Scan for the cell matching the given text and deliver its [x, y] coordinate at center. 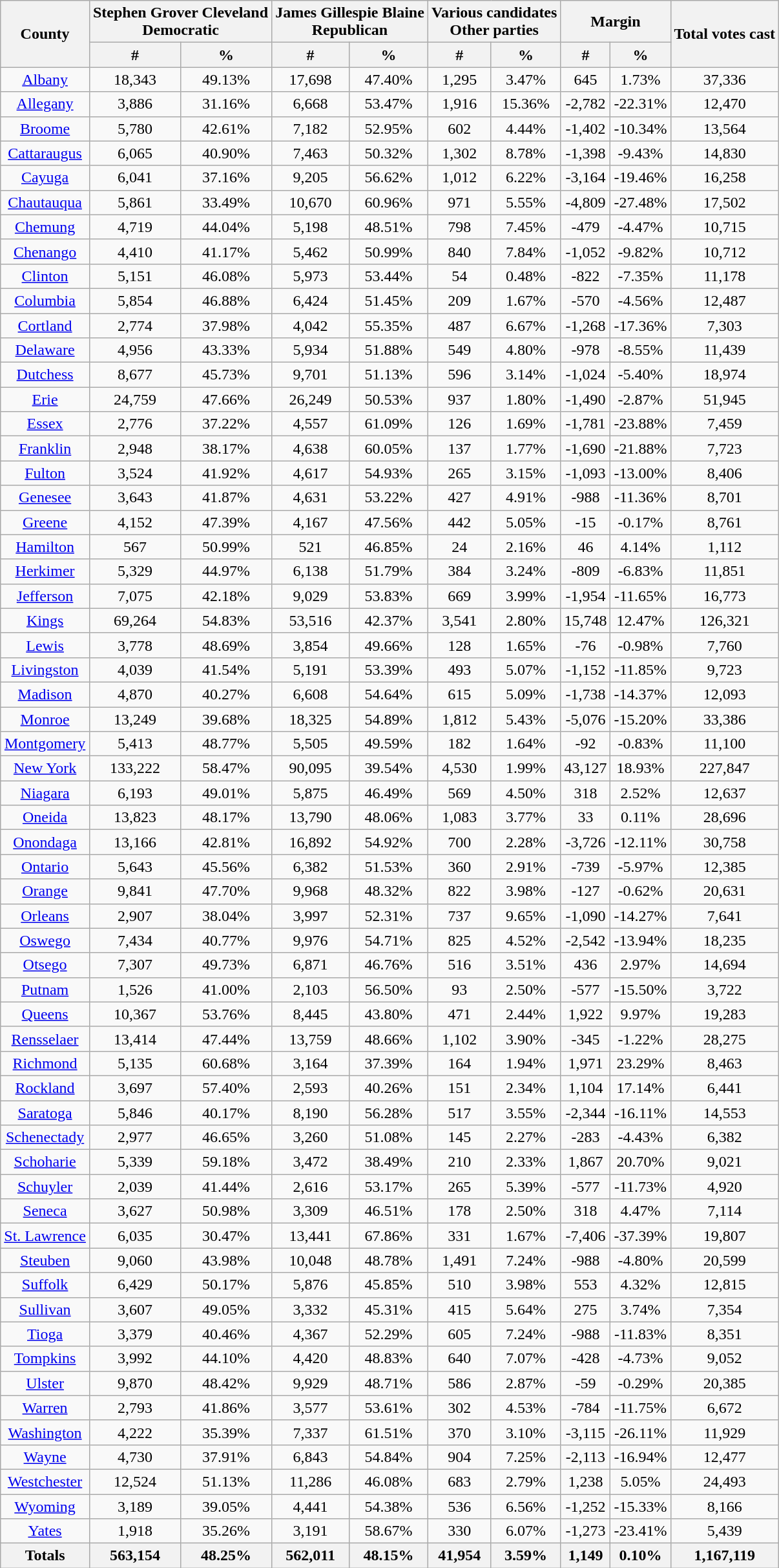
5,339 [134, 1162]
-13.94% [641, 940]
3.55% [526, 1112]
Onondaga [45, 842]
38.17% [226, 449]
-2,542 [585, 940]
Chemung [45, 227]
-17.36% [641, 325]
442 [459, 522]
1.94% [526, 1063]
Cayuga [45, 178]
553 [585, 1285]
-3,164 [585, 178]
-11.85% [641, 670]
6.07% [526, 1531]
-1,152 [585, 670]
50.53% [389, 399]
8,406 [725, 473]
5.39% [526, 1187]
38.04% [226, 916]
13,823 [134, 818]
12,385 [725, 867]
41.92% [226, 473]
47.39% [226, 522]
6,138 [311, 571]
53,516 [311, 620]
-0.29% [641, 1383]
Margin [616, 22]
3,577 [311, 1408]
-5.97% [641, 867]
38.49% [389, 1162]
Kings [45, 620]
-1,252 [585, 1507]
Oneida [45, 818]
53.76% [226, 1014]
-5.40% [641, 375]
5,462 [311, 251]
Herkimer [45, 571]
-1,954 [585, 596]
33,386 [725, 719]
-2.87% [641, 399]
-27.48% [641, 202]
60.96% [389, 202]
18.93% [641, 768]
-1,781 [585, 424]
28,696 [725, 818]
51,945 [725, 399]
9,021 [725, 1162]
Total votes cast [725, 34]
40.26% [389, 1088]
4.53% [526, 1408]
-37.39% [641, 1236]
-1,093 [585, 473]
-2,113 [585, 1457]
-3,726 [585, 842]
Seneca [45, 1211]
517 [459, 1112]
Cortland [45, 325]
209 [459, 301]
-978 [585, 350]
5,643 [134, 867]
6,608 [311, 694]
11,439 [725, 350]
-1,268 [585, 325]
645 [585, 79]
Monroe [45, 719]
Orange [45, 891]
128 [459, 645]
2.91% [526, 867]
11,178 [725, 276]
14,830 [725, 153]
2.80% [526, 620]
48.25% [226, 1556]
49.13% [226, 79]
4,042 [311, 325]
-10.34% [641, 129]
2.87% [526, 1383]
3.90% [526, 1039]
-16.11% [641, 1112]
Chenango [45, 251]
48.78% [389, 1260]
7,337 [311, 1432]
937 [459, 399]
Warren [45, 1408]
2,774 [134, 325]
3,332 [311, 1309]
50.32% [389, 153]
2.34% [526, 1088]
51.53% [389, 867]
6,035 [134, 1236]
-14.27% [641, 916]
6,843 [311, 1457]
43.33% [226, 350]
6.22% [526, 178]
4,870 [134, 694]
9,029 [311, 596]
Chautauqua [45, 202]
2.44% [526, 1014]
53.61% [389, 1408]
2.16% [526, 547]
28,275 [725, 1039]
-283 [585, 1138]
60.05% [389, 449]
13,441 [311, 1236]
53.47% [389, 104]
126 [459, 424]
521 [311, 547]
53.83% [389, 596]
Stephen Grover ClevelandDemocratic [180, 22]
4.91% [526, 498]
3.74% [641, 1309]
2,793 [134, 1408]
12,637 [725, 793]
3.99% [526, 596]
1,102 [459, 1039]
4,719 [134, 227]
19,283 [725, 1014]
8,677 [134, 375]
3,643 [134, 498]
46.85% [389, 547]
2,616 [311, 1187]
6.67% [526, 325]
44.97% [226, 571]
7,760 [725, 645]
3,992 [134, 1359]
2.28% [526, 842]
9,976 [311, 940]
-11.73% [641, 1187]
1,083 [459, 818]
5,505 [311, 744]
562,011 [311, 1556]
Tompkins [45, 1359]
18,343 [134, 79]
-0.83% [641, 744]
42.37% [389, 620]
Broome [45, 129]
9,052 [725, 1359]
Various candidatesOther parties [494, 22]
-3,115 [585, 1432]
-4,809 [585, 202]
41.54% [226, 670]
54.92% [389, 842]
42.18% [226, 596]
4,152 [134, 522]
1,167,119 [725, 1556]
47.66% [226, 399]
Suffolk [45, 1285]
9,205 [311, 178]
-5,076 [585, 719]
2.97% [641, 965]
1,012 [459, 178]
41.44% [226, 1187]
4,222 [134, 1432]
-6.83% [641, 571]
1.64% [526, 744]
31.16% [226, 104]
45.73% [226, 375]
-822 [585, 276]
1.73% [641, 79]
39.54% [389, 768]
New York [45, 768]
6,065 [134, 153]
9.65% [526, 916]
Clinton [45, 276]
549 [459, 350]
37.39% [389, 1063]
151 [459, 1088]
37.16% [226, 178]
4,557 [311, 424]
13,790 [311, 818]
37,336 [725, 79]
3,309 [311, 1211]
-1,402 [585, 129]
1.77% [526, 449]
1,867 [585, 1162]
7,641 [725, 916]
1,491 [459, 1260]
Westchester [45, 1481]
Ontario [45, 867]
1.69% [526, 424]
-16.94% [641, 1457]
9,060 [134, 1260]
16,773 [725, 596]
47.70% [226, 891]
4,730 [134, 1457]
2,907 [134, 916]
Rockland [45, 1088]
-1,738 [585, 694]
-23.41% [641, 1531]
-1,052 [585, 251]
54.64% [389, 694]
3,778 [134, 645]
586 [459, 1383]
4.52% [526, 940]
8.78% [526, 153]
-4.47% [641, 227]
Livingston [45, 670]
54.89% [389, 719]
145 [459, 1138]
45.56% [226, 867]
3,164 [311, 1063]
-0.98% [641, 645]
41.87% [226, 498]
-2,782 [585, 104]
Albany [45, 79]
5,861 [134, 202]
11,100 [725, 744]
17,502 [725, 202]
-4.56% [641, 301]
8,761 [725, 522]
49.59% [389, 744]
10,048 [311, 1260]
6,429 [134, 1285]
5,413 [134, 744]
48.15% [389, 1556]
4,441 [311, 1507]
Fulton [45, 473]
1,112 [725, 547]
700 [459, 842]
24 [459, 547]
12,524 [134, 1481]
33 [585, 818]
133,222 [134, 768]
41.17% [226, 251]
7,434 [134, 940]
14,553 [725, 1112]
Oswego [45, 940]
-11.36% [641, 498]
3,997 [311, 916]
2.27% [526, 1138]
48.77% [226, 744]
48.42% [226, 1383]
51.08% [389, 1138]
52.95% [389, 129]
45.85% [389, 1285]
49.05% [226, 1309]
17,698 [311, 79]
2,948 [134, 449]
4,956 [134, 350]
5,198 [311, 227]
-4.73% [641, 1359]
58.67% [389, 1531]
4,617 [311, 473]
-479 [585, 227]
40.46% [226, 1334]
49.73% [226, 965]
6,672 [725, 1408]
210 [459, 1162]
182 [459, 744]
3,697 [134, 1088]
227,847 [725, 768]
-22.31% [641, 104]
-9.43% [641, 153]
-21.88% [641, 449]
602 [459, 129]
567 [134, 547]
5.64% [526, 1309]
-1,690 [585, 449]
615 [459, 694]
58.47% [226, 768]
-8.55% [641, 350]
3,260 [311, 1138]
840 [459, 251]
St. Lawrence [45, 1236]
471 [459, 1014]
415 [459, 1309]
640 [459, 1359]
-739 [585, 867]
1,812 [459, 719]
6,193 [134, 793]
30,758 [725, 842]
7,307 [134, 965]
39.05% [226, 1507]
4,039 [134, 670]
4,410 [134, 251]
Rensselaer [45, 1039]
13,564 [725, 129]
-15.33% [641, 1507]
669 [459, 596]
Totals [45, 1556]
James Gillespie BlaineRepublican [350, 22]
Queens [45, 1014]
7,463 [311, 153]
2,776 [134, 424]
37.98% [226, 325]
7,723 [725, 449]
-2,344 [585, 1112]
55.35% [389, 325]
46.49% [389, 793]
427 [459, 498]
Putnam [45, 990]
51.88% [389, 350]
56.28% [389, 1112]
41,954 [459, 1556]
12,487 [725, 301]
51.45% [389, 301]
5,151 [134, 276]
2,103 [311, 990]
4,631 [311, 498]
5.55% [526, 202]
1,922 [585, 1014]
35.26% [226, 1531]
-59 [585, 1383]
56.50% [389, 990]
-15 [585, 522]
825 [459, 940]
2,977 [134, 1138]
-15.20% [641, 719]
Delaware [45, 350]
Schuyler [45, 1187]
24,493 [725, 1481]
Schenectady [45, 1138]
41.00% [226, 990]
3,854 [311, 645]
60.68% [226, 1063]
33.49% [226, 202]
436 [585, 965]
53.22% [389, 498]
3.47% [526, 79]
-809 [585, 571]
49.01% [226, 793]
93 [459, 990]
605 [459, 1334]
16,258 [725, 178]
5,854 [134, 301]
7.25% [526, 1457]
0.48% [526, 276]
1,302 [459, 153]
20,631 [725, 891]
Wayne [45, 1457]
41.86% [226, 1408]
4,920 [725, 1187]
3,886 [134, 104]
48.71% [389, 1383]
331 [459, 1236]
24,759 [134, 399]
7.45% [526, 227]
-92 [585, 744]
178 [459, 1211]
10,670 [311, 202]
1,104 [585, 1088]
47.56% [389, 522]
12.47% [641, 620]
Wyoming [45, 1507]
18,235 [725, 940]
7,354 [725, 1309]
13,249 [134, 719]
37.22% [226, 424]
4,167 [311, 522]
5,780 [134, 129]
Genesee [45, 498]
Tioga [45, 1334]
302 [459, 1408]
Madison [45, 694]
46.51% [389, 1211]
48.66% [389, 1039]
126,321 [725, 620]
4,420 [311, 1359]
-1,090 [585, 916]
Allegany [45, 104]
-26.11% [641, 1432]
4,530 [459, 768]
683 [459, 1481]
47.44% [226, 1039]
52.29% [389, 1334]
1,295 [459, 79]
40.17% [226, 1112]
54.93% [389, 473]
Columbia [45, 301]
18,325 [311, 719]
5.07% [526, 670]
3,627 [134, 1211]
10,715 [725, 227]
17.14% [641, 1088]
1,526 [134, 990]
-7.35% [641, 276]
54.71% [389, 940]
40.77% [226, 940]
3.59% [526, 1556]
1,971 [585, 1063]
-15.50% [641, 990]
53.44% [389, 276]
4.44% [526, 129]
46 [585, 547]
12,815 [725, 1285]
8,166 [725, 1507]
0.11% [641, 818]
3.24% [526, 571]
46.65% [226, 1138]
737 [459, 916]
971 [459, 202]
-1,024 [585, 375]
54.83% [226, 620]
6,441 [725, 1088]
-23.88% [641, 424]
Lewis [45, 645]
13,414 [134, 1039]
10,367 [134, 1014]
47.40% [389, 79]
7,303 [725, 325]
26,249 [311, 399]
Jefferson [45, 596]
-1,398 [585, 153]
53.17% [389, 1187]
2,039 [134, 1187]
46.76% [389, 965]
563,154 [134, 1556]
-1,273 [585, 1531]
5,876 [311, 1285]
46.88% [226, 301]
Essex [45, 424]
49.66% [389, 645]
-0.17% [641, 522]
3.14% [526, 375]
40.90% [226, 153]
8,463 [725, 1063]
20.70% [641, 1162]
-9.82% [641, 251]
275 [585, 1309]
3.51% [526, 965]
20,599 [725, 1260]
Saratoga [45, 1112]
20,385 [725, 1383]
-7,406 [585, 1236]
487 [459, 325]
4.32% [641, 1285]
4,638 [311, 449]
30.47% [226, 1236]
50.98% [226, 1211]
9,968 [311, 891]
57.40% [226, 1088]
-14.37% [641, 694]
7.84% [526, 251]
4.50% [526, 793]
7,114 [725, 1211]
-1.22% [641, 1039]
Washington [45, 1432]
2.33% [526, 1162]
-570 [585, 301]
4.14% [641, 547]
510 [459, 1285]
40.27% [226, 694]
42.81% [226, 842]
8,351 [725, 1334]
516 [459, 965]
-4.43% [641, 1138]
5.43% [526, 719]
3,607 [134, 1309]
0.10% [641, 1556]
2.52% [641, 793]
5,846 [134, 1112]
Dutchess [45, 375]
43,127 [585, 768]
-12.11% [641, 842]
5,439 [725, 1531]
12,093 [725, 694]
-0.62% [641, 891]
37.91% [226, 1457]
67.86% [389, 1236]
10,712 [725, 251]
-4.80% [641, 1260]
35.39% [226, 1432]
7,075 [134, 596]
1,916 [459, 104]
-11.83% [641, 1334]
-345 [585, 1039]
14,694 [725, 965]
19,807 [725, 1236]
384 [459, 571]
Ulster [45, 1383]
1.99% [526, 768]
43.80% [389, 1014]
5,875 [311, 793]
2.79% [526, 1481]
18,974 [725, 375]
51.79% [389, 571]
54.84% [389, 1457]
39.68% [226, 719]
596 [459, 375]
1.65% [526, 645]
9.97% [641, 1014]
48.51% [389, 227]
1,918 [134, 1531]
5,329 [134, 571]
-76 [585, 645]
Otsego [45, 965]
Niagara [45, 793]
59.18% [226, 1162]
Schoharie [45, 1162]
8,445 [311, 1014]
Cattaraugus [45, 153]
5,135 [134, 1063]
-11.65% [641, 596]
48.69% [226, 645]
16,892 [311, 842]
56.62% [389, 178]
11,851 [725, 571]
-19.46% [641, 178]
370 [459, 1432]
3,524 [134, 473]
7.07% [526, 1359]
Erie [45, 399]
90,095 [311, 768]
3,541 [459, 620]
43.98% [226, 1260]
164 [459, 1063]
42.61% [226, 129]
3,472 [311, 1162]
13,759 [311, 1039]
Greene [45, 522]
Yates [45, 1531]
12,470 [725, 104]
4.80% [526, 350]
822 [459, 891]
8,190 [311, 1112]
9,701 [311, 375]
536 [459, 1507]
Hamilton [45, 547]
-1,490 [585, 399]
48.06% [389, 818]
45.31% [389, 1309]
12,477 [725, 1457]
569 [459, 793]
-11.75% [641, 1408]
Montgomery [45, 744]
44.04% [226, 227]
330 [459, 1531]
Sullivan [45, 1309]
493 [459, 670]
904 [459, 1457]
48.32% [389, 891]
4.47% [641, 1211]
3,379 [134, 1334]
-428 [585, 1359]
7,182 [311, 129]
53.39% [389, 670]
9,929 [311, 1383]
-127 [585, 891]
798 [459, 227]
52.31% [389, 916]
23.29% [641, 1063]
3,722 [725, 990]
3,191 [311, 1531]
15.36% [526, 104]
Steuben [45, 1260]
1,149 [585, 1556]
Richmond [45, 1063]
1.80% [526, 399]
48.83% [389, 1359]
Orleans [45, 916]
61.09% [389, 424]
5,191 [311, 670]
6,424 [311, 301]
44.10% [226, 1359]
3.15% [526, 473]
6,871 [311, 965]
7,459 [725, 424]
5,973 [311, 276]
1,238 [585, 1481]
137 [459, 449]
3,189 [134, 1507]
69,264 [134, 620]
County [45, 34]
6,668 [311, 104]
9,723 [725, 670]
15,748 [585, 620]
61.51% [389, 1432]
8,701 [725, 498]
-784 [585, 1408]
Franklin [45, 449]
4,367 [311, 1334]
5.09% [526, 694]
6,041 [134, 178]
9,870 [134, 1383]
3.10% [526, 1432]
11,286 [311, 1481]
3.77% [526, 818]
5,934 [311, 350]
9,841 [134, 891]
48.17% [226, 818]
11,929 [725, 1432]
-13.00% [641, 473]
54 [459, 276]
50.17% [226, 1285]
360 [459, 867]
6.56% [526, 1507]
13,166 [134, 842]
54.38% [389, 1507]
2,593 [311, 1088]
